From the cell containing the given text, extract its center point as (X, Y) coordinate. 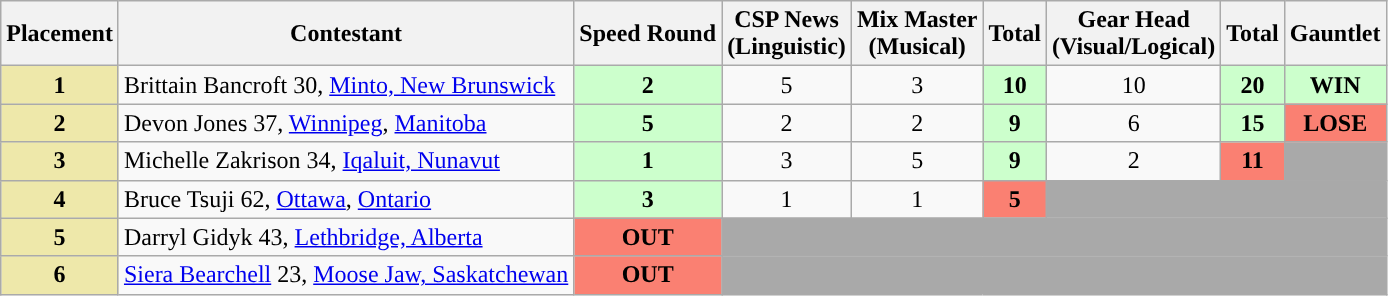
WIN (1335, 85)
CSP News(Linguistic) (787, 34)
Bruce Tsuji 62, Ottawa, Ontario (346, 199)
4 (60, 199)
11 (1253, 161)
15 (1253, 123)
20 (1253, 85)
Michelle Zakrison 34, Iqaluit, Nunavut (346, 161)
Siera Bearchell 23, Moose Jaw, Saskatchewan (346, 275)
Placement (60, 34)
Darryl Gidyk 43, Lethbridge, Alberta (346, 237)
Gauntlet (1335, 34)
Mix Master(Musical) (917, 34)
Gear Head(Visual/Logical) (1134, 34)
Speed Round (648, 34)
Brittain Bancroft 30, Minto, New Brunswick (346, 85)
Devon Jones 37, Winnipeg, Manitoba (346, 123)
Contestant (346, 34)
LOSE (1335, 123)
